Provide the [X, Y] coordinate of the cell's center where the given text is located.  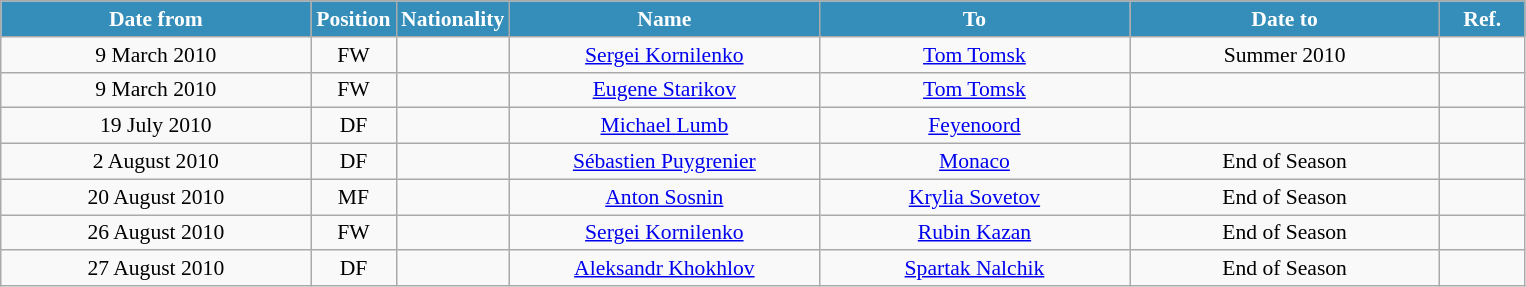
MF [354, 197]
Monaco [974, 162]
Rubin Kazan [974, 233]
Date to [1285, 19]
Date from [156, 19]
Position [354, 19]
Michael Lumb [664, 126]
2 August 2010 [156, 162]
26 August 2010 [156, 233]
Anton Sosnin [664, 197]
Summer 2010 [1285, 55]
Ref. [1482, 19]
19 July 2010 [156, 126]
To [974, 19]
Eugene Starikov [664, 90]
20 August 2010 [156, 197]
Krylia Sovetov [974, 197]
Sébastien Puygrenier [664, 162]
Feyenoord [974, 126]
Spartak Nalchik [974, 269]
27 August 2010 [156, 269]
Name [664, 19]
Aleksandr Khokhlov [664, 269]
Nationality [452, 19]
